Determine the (X, Y) coordinate at the center of the cell enclosing the given text.  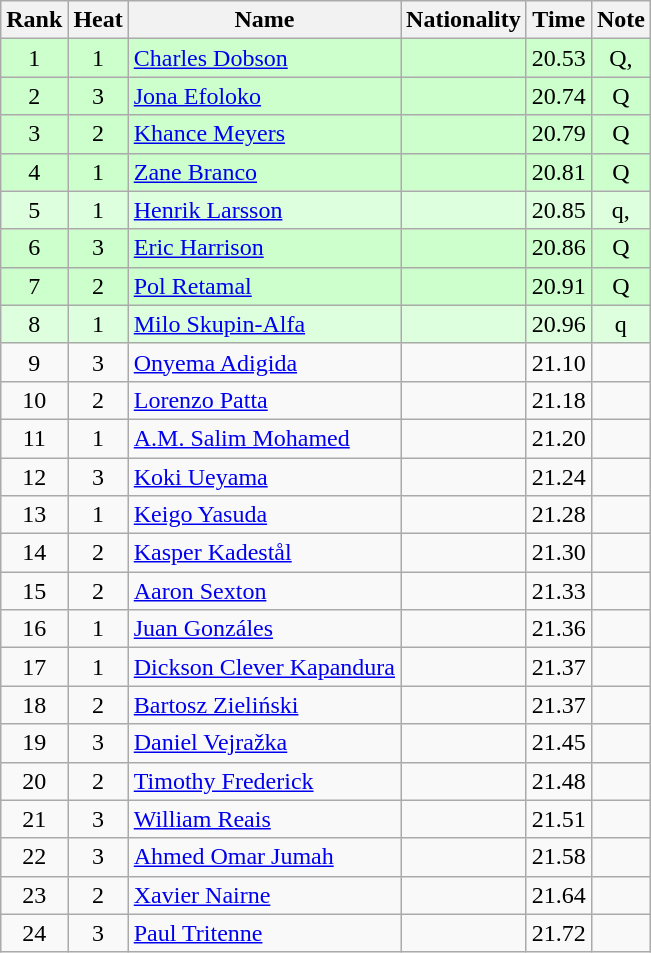
Rank (34, 20)
6 (34, 248)
21.28 (558, 515)
21.51 (558, 819)
20.91 (558, 286)
Keigo Yasuda (264, 515)
23 (34, 895)
19 (34, 743)
21.24 (558, 477)
15 (34, 591)
21.20 (558, 438)
20.96 (558, 324)
21.64 (558, 895)
21.36 (558, 629)
21 (34, 819)
20.85 (558, 210)
18 (34, 705)
21.10 (558, 362)
24 (34, 933)
21.72 (558, 933)
Milo Skupin-Alfa (264, 324)
Jona Efoloko (264, 96)
20 (34, 781)
20.53 (558, 58)
21.18 (558, 400)
21.30 (558, 553)
10 (34, 400)
Kasper Kadestål (264, 553)
20.74 (558, 96)
Eric Harrison (264, 248)
Koki Ueyama (264, 477)
Aaron Sexton (264, 591)
Timothy Frederick (264, 781)
8 (34, 324)
14 (34, 553)
Time (558, 20)
4 (34, 172)
21.58 (558, 857)
William Reais (264, 819)
Note (620, 20)
Onyema Adigida (264, 362)
Ahmed Omar Jumah (264, 857)
20.79 (558, 134)
Dickson Clever Kapandura (264, 667)
Lorenzo Patta (264, 400)
12 (34, 477)
9 (34, 362)
Henrik Larsson (264, 210)
Bartosz Zieliński (264, 705)
Zane Branco (264, 172)
21.48 (558, 781)
21.33 (558, 591)
Heat (98, 20)
16 (34, 629)
Pol Retamal (264, 286)
Paul Tritenne (264, 933)
Q, (620, 58)
Nationality (464, 20)
7 (34, 286)
20.86 (558, 248)
Charles Dobson (264, 58)
21.45 (558, 743)
11 (34, 438)
17 (34, 667)
Daniel Vejražka (264, 743)
22 (34, 857)
13 (34, 515)
Name (264, 20)
5 (34, 210)
A.M. Salim Mohamed (264, 438)
Juan Gonzáles (264, 629)
q (620, 324)
q, (620, 210)
Xavier Nairne (264, 895)
20.81 (558, 172)
Khance Meyers (264, 134)
